Identify which cell holds the provided text, then report its (X, Y) central coordinate. 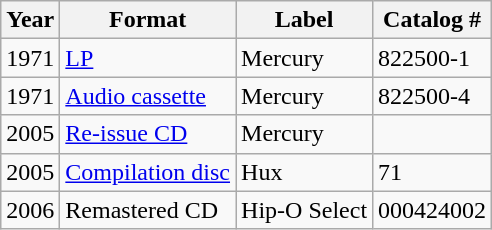
Hip-O Select (304, 210)
Catalog # (432, 20)
Audio cassette (148, 96)
2006 (30, 210)
000424002 (432, 210)
Remastered CD (148, 210)
Compilation disc (148, 172)
71 (432, 172)
Label (304, 20)
Hux (304, 172)
Format (148, 20)
Year (30, 20)
822500-1 (432, 58)
LP (148, 58)
Re-issue CD (148, 134)
822500-4 (432, 96)
